Search for the cell housing the specified text and yield its [x, y] center coordinate. 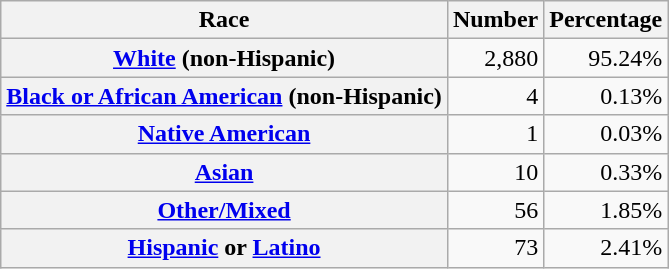
73 [495, 248]
95.24% [606, 58]
Native American [224, 134]
Black or African American (non-Hispanic) [224, 96]
Race [224, 20]
56 [495, 210]
2.41% [606, 248]
0.03% [606, 134]
1.85% [606, 210]
White (non-Hispanic) [224, 58]
Number [495, 20]
Asian [224, 172]
0.13% [606, 96]
Other/Mixed [224, 210]
Percentage [606, 20]
0.33% [606, 172]
10 [495, 172]
Hispanic or Latino [224, 248]
2,880 [495, 58]
1 [495, 134]
4 [495, 96]
